Extract the [x, y] coordinate from the center of the cell holding the provided text.  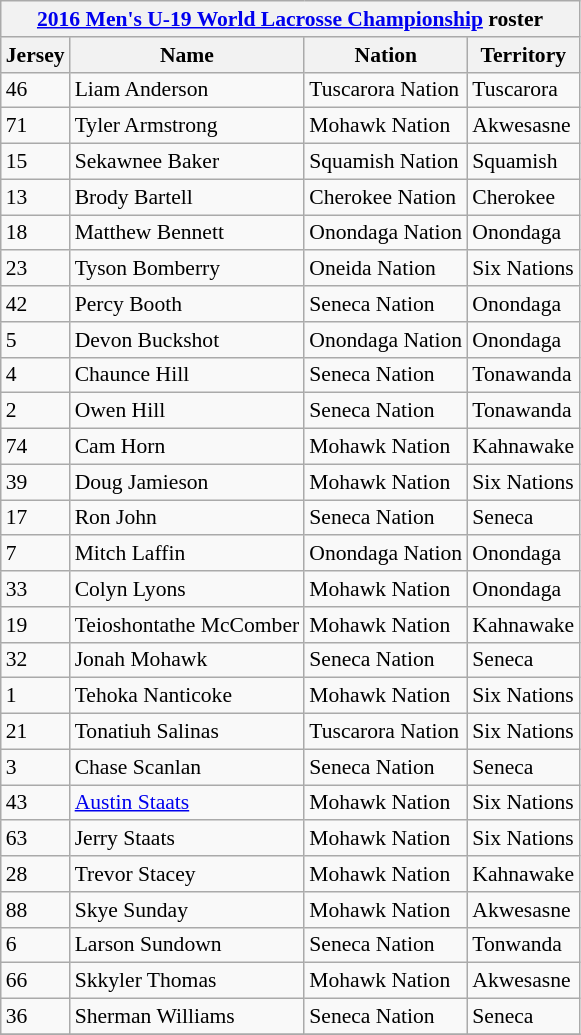
Teioshontathe McComber [188, 625]
39 [36, 482]
13 [36, 197]
Doug Jamieson [188, 482]
Colyn Lyons [188, 589]
21 [36, 732]
63 [36, 839]
Jonah Mohawk [188, 660]
Cherokee [523, 197]
3 [36, 767]
28 [36, 874]
71 [36, 126]
4 [36, 375]
Jersey [36, 55]
46 [36, 90]
Squamish Nation [386, 162]
Matthew Bennett [188, 233]
Devon Buckshot [188, 340]
Austin Staats [188, 803]
Oneida Nation [386, 269]
Tehoka Nanticoke [188, 696]
Cherokee Nation [386, 197]
Tyson Bomberry [188, 269]
33 [36, 589]
Name [188, 55]
Skye Sunday [188, 910]
Squamish [523, 162]
17 [36, 518]
Owen Hill [188, 411]
6 [36, 945]
Chaunce Hill [188, 375]
66 [36, 981]
88 [36, 910]
42 [36, 304]
Trevor Stacey [188, 874]
19 [36, 625]
2016 Men's U-19 World Lacrosse Championship roster [290, 19]
23 [36, 269]
Percy Booth [188, 304]
7 [36, 554]
15 [36, 162]
Chase Scanlan [188, 767]
43 [36, 803]
Nation [386, 55]
Tuscarora [523, 90]
Ron John [188, 518]
Territory [523, 55]
Skkyler Thomas [188, 981]
18 [36, 233]
Jerry Staats [188, 839]
5 [36, 340]
Larson Sundown [188, 945]
Sherman Williams [188, 1017]
Sekawnee Baker [188, 162]
Brody Bartell [188, 197]
Tyler Armstrong [188, 126]
2 [36, 411]
1 [36, 696]
Mitch Laffin [188, 554]
36 [36, 1017]
Tonwanda [523, 945]
74 [36, 447]
Liam Anderson [188, 90]
Tonatiuh Salinas [188, 732]
32 [36, 660]
Cam Horn [188, 447]
